Identify which cell holds the provided text, then report its (x, y) central coordinate. 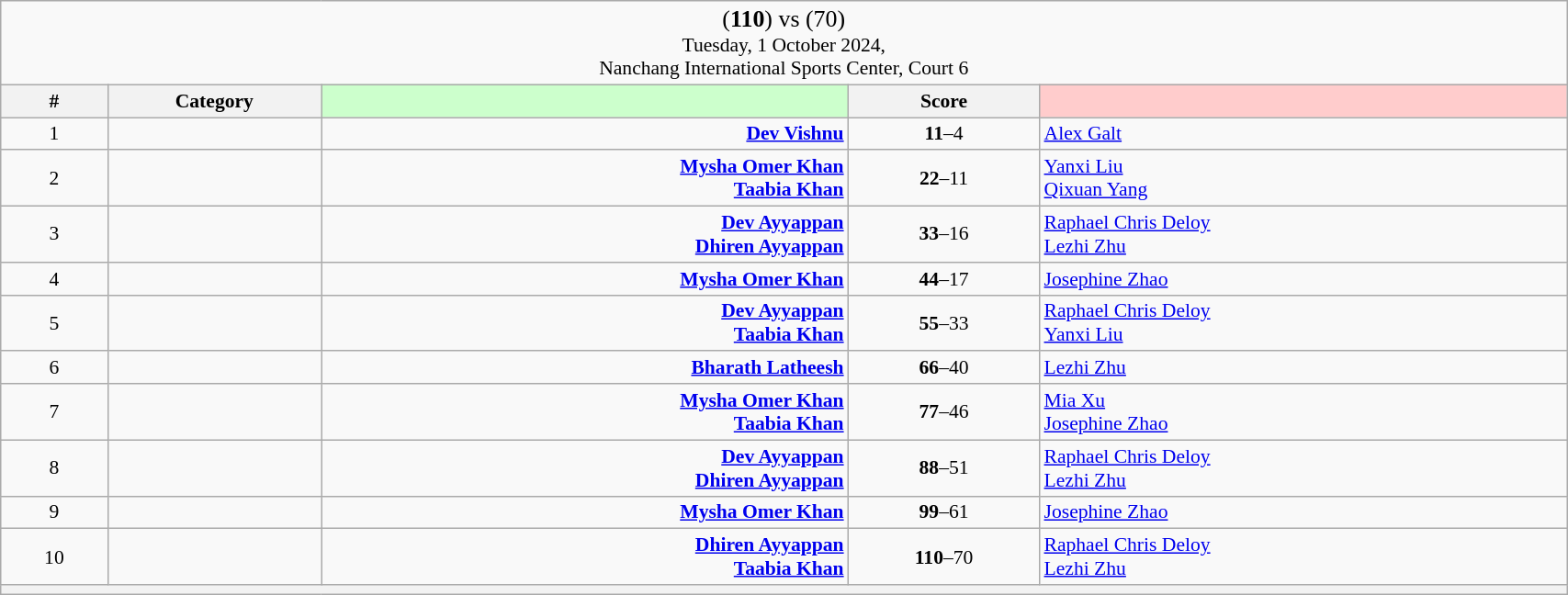
88–51 (944, 468)
# (54, 101)
33–16 (944, 235)
6 (54, 368)
Bharath Latheesh (585, 368)
Score (944, 101)
4 (54, 279)
44–17 (944, 279)
Dhiren Ayyappan Taabia Khan (585, 556)
66–40 (944, 368)
Mia Xu Josephine Zhao (1303, 411)
55–33 (944, 323)
Raphael Chris Deloy Yanxi Liu (1303, 323)
2 (54, 178)
Alex Galt (1303, 134)
3 (54, 235)
22–11 (944, 178)
1 (54, 134)
Dev Ayyappan Taabia Khan (585, 323)
(110) vs (70)Tuesday, 1 October 2024, Nanchang International Sports Center, Court 6 (784, 42)
99–61 (944, 512)
Yanxi Liu Qixuan Yang (1303, 178)
7 (54, 411)
11–4 (944, 134)
Dev Vishnu (585, 134)
9 (54, 512)
5 (54, 323)
10 (54, 556)
77–46 (944, 411)
Category (215, 101)
Lezhi Zhu (1303, 368)
110–70 (944, 556)
8 (54, 468)
